Determine the [x, y] coordinate at the center of the cell enclosing the given text.  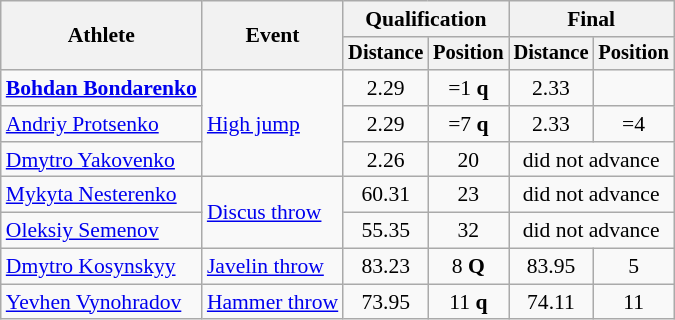
83.95 [552, 267]
83.23 [386, 267]
5 [633, 267]
Dmytro Kosynskyy [102, 267]
Discus throw [272, 212]
=4 [633, 124]
=1 q [468, 88]
Mykyta Nesterenko [102, 195]
High jump [272, 124]
11 q [468, 302]
8 Q [468, 267]
=7 q [468, 124]
Javelin throw [272, 267]
55.35 [386, 231]
Andriy Protsenko [102, 124]
Dmytro Yakovenko [102, 160]
Hammer throw [272, 302]
60.31 [386, 195]
Qualification [426, 19]
2.26 [386, 160]
20 [468, 160]
73.95 [386, 302]
Bohdan Bondarenko [102, 88]
74.11 [552, 302]
Oleksiy Semenov [102, 231]
Event [272, 36]
Final [592, 19]
23 [468, 195]
32 [468, 231]
Athlete [102, 36]
Yevhen Vynohradov [102, 302]
11 [633, 302]
